Output the (X, Y) coordinate of the center of the cell containing the given text.  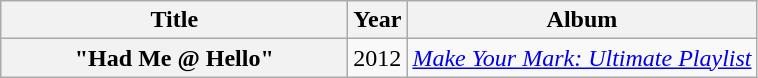
Make Your Mark: Ultimate Playlist (582, 58)
Year (378, 20)
Album (582, 20)
2012 (378, 58)
"Had Me @ Hello" (174, 58)
Title (174, 20)
